Output the (X, Y) coordinate of the center of the cell containing the given text.  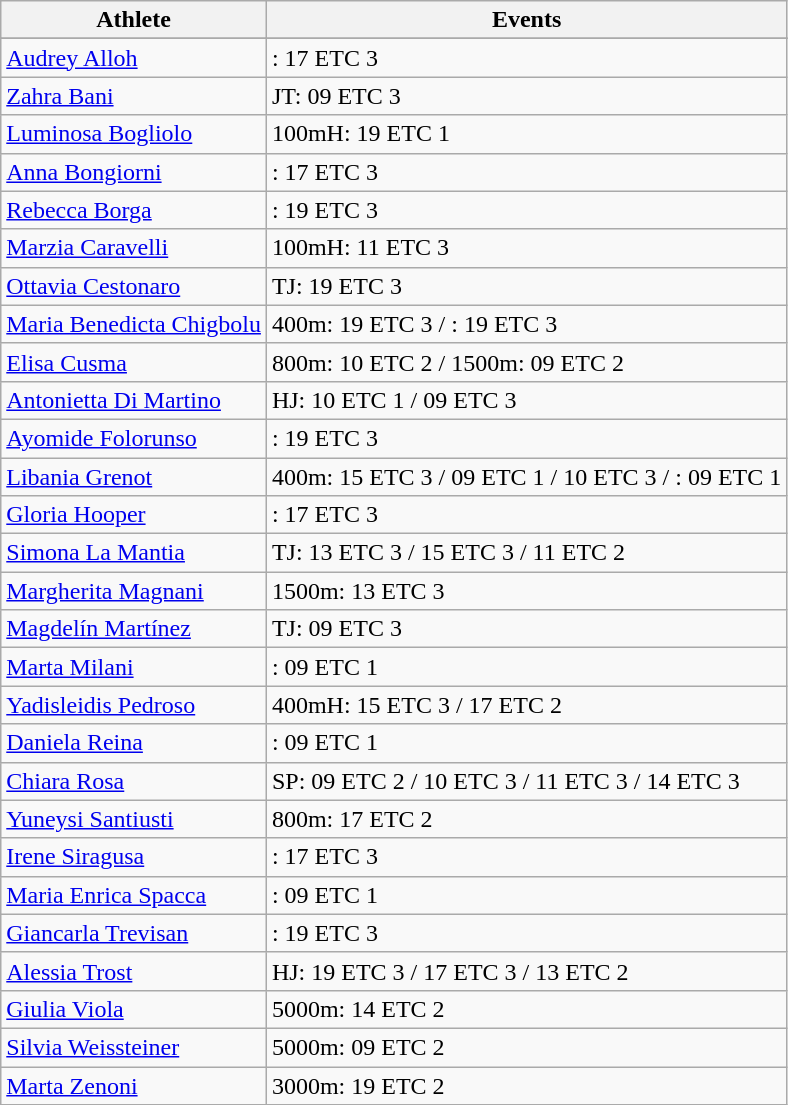
5000m: 14 ETC 2 (526, 1009)
Margherita Magnani (134, 591)
Silvia Weissteiner (134, 1047)
Ayomide Folorunso (134, 438)
Zahra Bani (134, 96)
Yuneysi Santiusti (134, 819)
Chiara Rosa (134, 781)
400mH: 15 ETC 3 / 17 ETC 2 (526, 705)
Marzia Caravelli (134, 248)
Gloria Hooper (134, 515)
5000m: 09 ETC 2 (526, 1047)
TJ: 19 ETC 3 (526, 286)
Rebecca Borga (134, 210)
Irene Siragusa (134, 857)
HJ: 10 ETC 1 / 09 ETC 3 (526, 400)
Audrey Alloh (134, 58)
TJ: 13 ETC 3 / 15 ETC 3 / 11 ETC 2 (526, 553)
Libania Grenot (134, 477)
Elisa Cusma (134, 362)
Giulia Viola (134, 1009)
Giancarla Trevisan (134, 933)
Luminosa Bogliolo (134, 134)
Marta Zenoni (134, 1085)
Antonietta Di Martino (134, 400)
Daniela Reina (134, 743)
400m: 19 ETC 3 / : 19 ETC 3 (526, 324)
TJ: 09 ETC 3 (526, 629)
Marta Milani (134, 667)
Simona La Mantia (134, 553)
Anna Bongiorni (134, 172)
Maria Enrica Spacca (134, 895)
HJ: 19 ETC 3 / 17 ETC 3 / 13 ETC 2 (526, 971)
1500m: 13 ETC 3 (526, 591)
Yadisleidis Pedroso (134, 705)
Magdelín Martínez (134, 629)
800m: 10 ETC 2 / 1500m: 09 ETC 2 (526, 362)
400m: 15 ETC 3 / 09 ETC 1 / 10 ETC 3 / : 09 ETC 1 (526, 477)
100mH: 19 ETC 1 (526, 134)
Ottavia Cestonaro (134, 286)
3000m: 19 ETC 2 (526, 1085)
SP: 09 ETC 2 / 10 ETC 3 / 11 ETC 3 / 14 ETC 3 (526, 781)
Alessia Trost (134, 971)
100mH: 11 ETC 3 (526, 248)
Maria Benedicta Chigbolu (134, 324)
JT: 09 ETC 3 (526, 96)
Athlete (134, 20)
800m: 17 ETC 2 (526, 819)
Events (526, 20)
